Provide the (X, Y) coordinate of the cell's center where the given text is located.  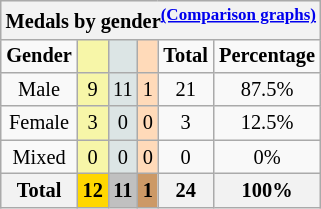
Male (40, 90)
12 (92, 191)
9 (92, 90)
12.5% (267, 123)
Gender (40, 56)
Percentage (267, 56)
Mixed (40, 157)
24 (186, 191)
Female (40, 123)
21 (186, 90)
Medals by gender(Comparison graphs) (161, 20)
0% (267, 157)
100% (267, 191)
87.5% (267, 90)
